Extract the (x, y) coordinate from the center of the cell holding the provided text.  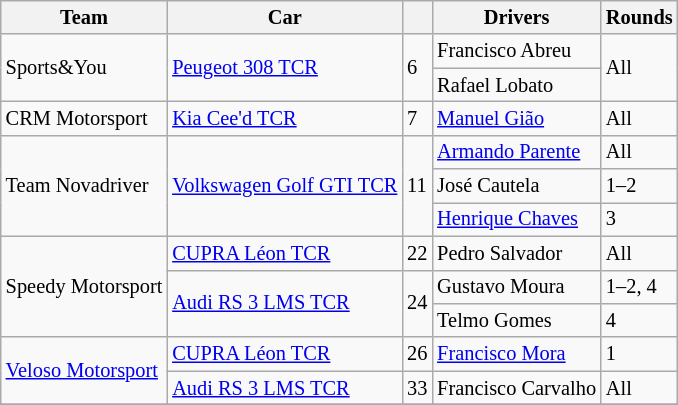
26 (417, 354)
Drivers (516, 17)
Kia Cee'd TCR (284, 118)
Henrique Chaves (516, 219)
3 (640, 219)
Peugeot 308 TCR (284, 68)
Armando Parente (516, 152)
Rafael Lobato (516, 85)
24 (417, 304)
Francisco Abreu (516, 51)
Telmo Gomes (516, 320)
1–2 (640, 186)
11 (417, 186)
Team Novadriver (84, 186)
1–2, 4 (640, 287)
Team (84, 17)
Francisco Mora (516, 354)
Sports&You (84, 68)
6 (417, 68)
Speedy Motorsport (84, 286)
4 (640, 320)
1 (640, 354)
Pedro Salvador (516, 253)
Volkswagen Golf GTI TCR (284, 186)
Veloso Motorsport (84, 370)
Manuel Gião (516, 118)
Francisco Carvalho (516, 388)
José Cautela (516, 186)
Rounds (640, 17)
Car (284, 17)
CRM Motorsport (84, 118)
22 (417, 253)
33 (417, 388)
Gustavo Moura (516, 287)
7 (417, 118)
